Extract the (x, y) coordinate from the center of the cell holding the provided text.  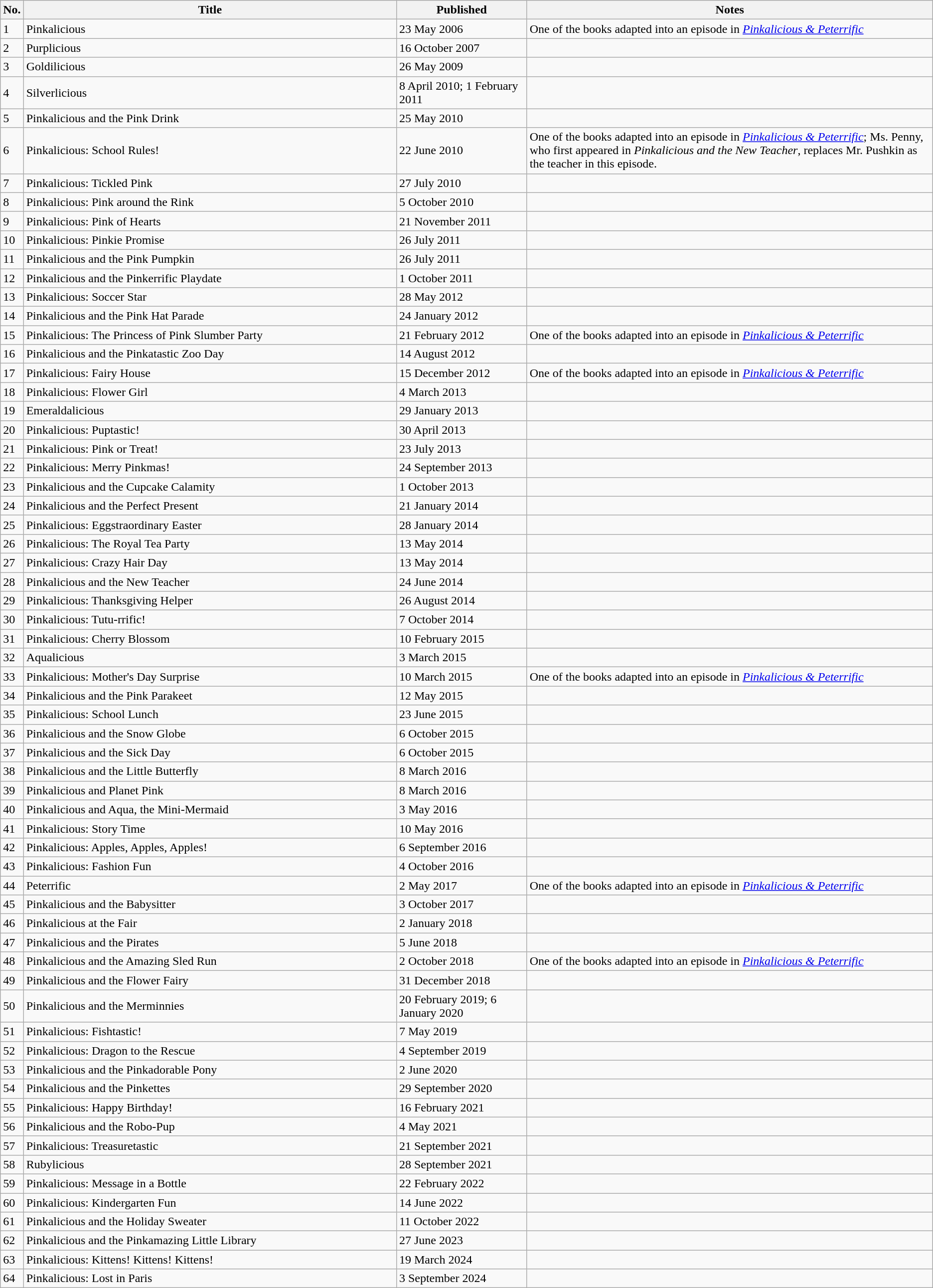
Pinkalicious and the Pirates (210, 942)
38 (12, 771)
Pinkalicious and the Pinkamazing Little Library (210, 1241)
55 (12, 1107)
Pinkalicious: Soccer Star (210, 297)
21 (12, 449)
10 (12, 240)
Pinkalicious: Story Time (210, 828)
53 (12, 1070)
49 (12, 980)
Pinkalicious and the Pinkettes (210, 1089)
Pinkalicious and the Babysitter (210, 905)
27 (12, 562)
12 (12, 278)
4 May 2021 (462, 1126)
Pinkalicious: Dragon to the Rescue (210, 1051)
25 (12, 525)
Pinkalicious and Planet Pink (210, 790)
Pinkalicious: Mother's Day Surprise (210, 677)
32 (12, 658)
10 May 2016 (462, 828)
30 April 2013 (462, 430)
22 (12, 468)
10 February 2015 (462, 639)
21 January 2014 (462, 506)
18 (12, 392)
Pinkalicious: Crazy Hair Day (210, 562)
Pinkalicious: Thanksgiving Helper (210, 601)
Notes (730, 10)
Pinkalicious: Pink or Treat! (210, 449)
50 (12, 1006)
10 March 2015 (462, 677)
Pinkalicious: Fashion Fun (210, 866)
21 November 2011 (462, 221)
5 October 2010 (462, 202)
Pinkalicious and the Merminnies (210, 1006)
24 September 2013 (462, 468)
34 (12, 696)
3 March 2015 (462, 658)
31 (12, 639)
Pinkalicious and the Cupcake Calamity (210, 487)
11 October 2022 (462, 1222)
17 (12, 373)
3 September 2024 (462, 1279)
44 (12, 885)
Pinkalicious: Flower Girl (210, 392)
2 June 2020 (462, 1070)
16 February 2021 (462, 1107)
3 (12, 67)
6 September 2016 (462, 847)
Pinkalicious and the Amazing Sled Run (210, 961)
Pinkalicious: Message in a Bottle (210, 1183)
9 (12, 221)
19 March 2024 (462, 1260)
Emeraldalicious (210, 411)
4 (12, 93)
Pinkalicious at the Fair (210, 923)
58 (12, 1164)
13 (12, 297)
Pinkalicious: The Princess of Pink Slumber Party (210, 335)
Pinkalicious and the Pinkerrific Playdate (210, 278)
Pinkalicious: Kittens! Kittens! Kittens! (210, 1260)
24 January 2012 (462, 316)
43 (12, 866)
Pinkalicious: Tickled Pink (210, 183)
7 October 2014 (462, 620)
16 (12, 354)
Pinkalicious and the Pink Hat Parade (210, 316)
46 (12, 923)
25 May 2010 (462, 118)
Pinkalicious and Aqua, the Mini-Mermaid (210, 809)
60 (12, 1202)
35 (12, 715)
Peterrific (210, 885)
26 May 2009 (462, 67)
59 (12, 1183)
8 April 2010; 1 February 2011 (462, 93)
15 December 2012 (462, 373)
Pinkalicious and the Flower Fairy (210, 980)
21 February 2012 (462, 335)
Pinkalicious and the Pinkadorable Pony (210, 1070)
36 (12, 734)
37 (12, 752)
Pinkalicious: Happy Birthday! (210, 1107)
21 September 2021 (462, 1145)
Rubylicious (210, 1164)
20 February 2019; 6 January 2020 (462, 1006)
Pinkalicious and the Pink Parakeet (210, 696)
28 September 2021 (462, 1164)
2 October 2018 (462, 961)
16 October 2007 (462, 48)
24 (12, 506)
23 (12, 487)
Pinkalicious and the Perfect Present (210, 506)
28 May 2012 (462, 297)
Pinkalicious: Pink around the Rink (210, 202)
Pinkalicious: Lost in Paris (210, 1279)
Pinkalicious and the New Teacher (210, 582)
23 July 2013 (462, 449)
15 (12, 335)
1 October 2013 (462, 487)
42 (12, 847)
27 June 2023 (462, 1241)
2 (12, 48)
22 June 2010 (462, 151)
Pinkalicious and the Snow Globe (210, 734)
54 (12, 1089)
Pinkalicious and the Pink Pumpkin (210, 259)
29 January 2013 (462, 411)
8 (12, 202)
6 (12, 151)
51 (12, 1032)
Pinkalicious: Pinkie Promise (210, 240)
Pinkalicious and the Pinkatastic Zoo Day (210, 354)
23 June 2015 (462, 715)
Pinkalicious: Fairy House (210, 373)
2 January 2018 (462, 923)
23 May 2006 (462, 29)
Goldilicious (210, 67)
Pinkalicious: Kindergarten Fun (210, 1202)
Pinkalicious: Merry Pinkmas! (210, 468)
29 September 2020 (462, 1089)
20 (12, 430)
48 (12, 961)
No. (12, 10)
39 (12, 790)
30 (12, 620)
Pinkalicious and the Little Butterfly (210, 771)
40 (12, 809)
62 (12, 1241)
41 (12, 828)
1 (12, 29)
Pinkalicious and the Holiday Sweater (210, 1222)
61 (12, 1222)
2 May 2017 (462, 885)
3 October 2017 (462, 905)
Pinkalicious and the Pink Drink (210, 118)
47 (12, 942)
Pinkalicious: Puptastic! (210, 430)
7 (12, 183)
14 June 2022 (462, 1202)
Pinkalicious: School Rules! (210, 151)
31 December 2018 (462, 980)
Published (462, 10)
26 August 2014 (462, 601)
19 (12, 411)
33 (12, 677)
57 (12, 1145)
12 May 2015 (462, 696)
24 June 2014 (462, 582)
45 (12, 905)
27 July 2010 (462, 183)
Pinkalicious: Treasuretastic (210, 1145)
Pinkalicious: Pink of Hearts (210, 221)
5 (12, 118)
4 October 2016 (462, 866)
64 (12, 1279)
63 (12, 1260)
56 (12, 1126)
3 May 2016 (462, 809)
28 (12, 582)
11 (12, 259)
Pinkalicious: Tutu-rrific! (210, 620)
7 May 2019 (462, 1032)
14 (12, 316)
29 (12, 601)
Title (210, 10)
Silverlicious (210, 93)
Pinkalicious: Apples, Apples, Apples! (210, 847)
Purplicious (210, 48)
Pinkalicious and the Robo-Pup (210, 1126)
26 (12, 544)
Pinkalicious: Cherry Blossom (210, 639)
28 January 2014 (462, 525)
4 September 2019 (462, 1051)
14 August 2012 (462, 354)
Pinkalicious (210, 29)
5 June 2018 (462, 942)
Pinkalicious: School Lunch (210, 715)
Pinkalicious: Fishtastic! (210, 1032)
4 March 2013 (462, 392)
Pinkalicious and the Sick Day (210, 752)
52 (12, 1051)
1 October 2011 (462, 278)
Pinkalicious: Eggstraordinary Easter (210, 525)
22 February 2022 (462, 1183)
Pinkalicious: The Royal Tea Party (210, 544)
Aqualicious (210, 658)
